Capture the cell that displays the provided text and extract its [x, y] central coordinate. 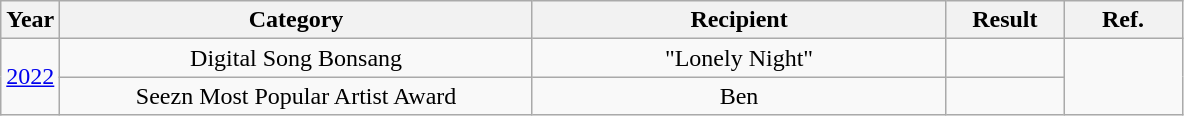
Seezn Most Popular Artist Award [296, 96]
Ben [738, 96]
"Lonely Night" [738, 58]
Year [30, 20]
2022 [30, 77]
Category [296, 20]
Result [1005, 20]
Ref. [1123, 20]
Recipient [738, 20]
Digital Song Bonsang [296, 58]
